Provide the (x, y) coordinate of the cell's center where the given text is located.  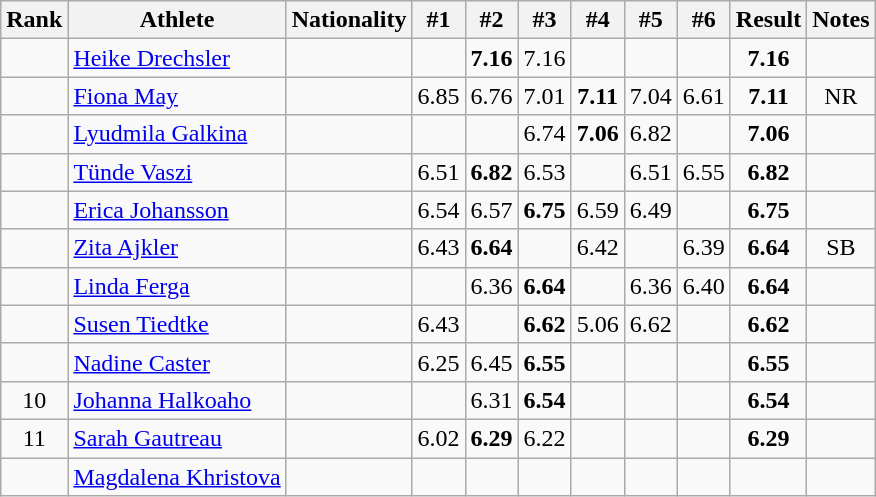
Magdalena Khristova (177, 477)
7.01 (544, 96)
6.61 (704, 96)
6.42 (598, 248)
7.04 (650, 96)
Sarah Gautreau (177, 438)
Tünde Vaszi (177, 172)
6.76 (492, 96)
Nadine Caster (177, 362)
Johanna Halkoaho (177, 400)
6.57 (492, 210)
Nationality (349, 20)
Athlete (177, 20)
10 (34, 400)
#1 (438, 20)
#4 (598, 20)
#6 (704, 20)
Notes (841, 20)
6.59 (598, 210)
Linda Ferga (177, 286)
NR (841, 96)
11 (34, 438)
Heike Drechsler (177, 58)
Rank (34, 20)
Lyudmila Galkina (177, 134)
5.06 (598, 324)
6.53 (544, 172)
6.25 (438, 362)
6.49 (650, 210)
Zita Ajkler (177, 248)
6.40 (704, 286)
Susen Tiedtke (177, 324)
#2 (492, 20)
6.22 (544, 438)
6.45 (492, 362)
6.85 (438, 96)
#5 (650, 20)
Result (768, 20)
#3 (544, 20)
6.74 (544, 134)
Fiona May (177, 96)
6.39 (704, 248)
SB (841, 248)
6.02 (438, 438)
Erica Johansson (177, 210)
6.31 (492, 400)
